Extract the (x, y) coordinate from the center of the cell holding the provided text.  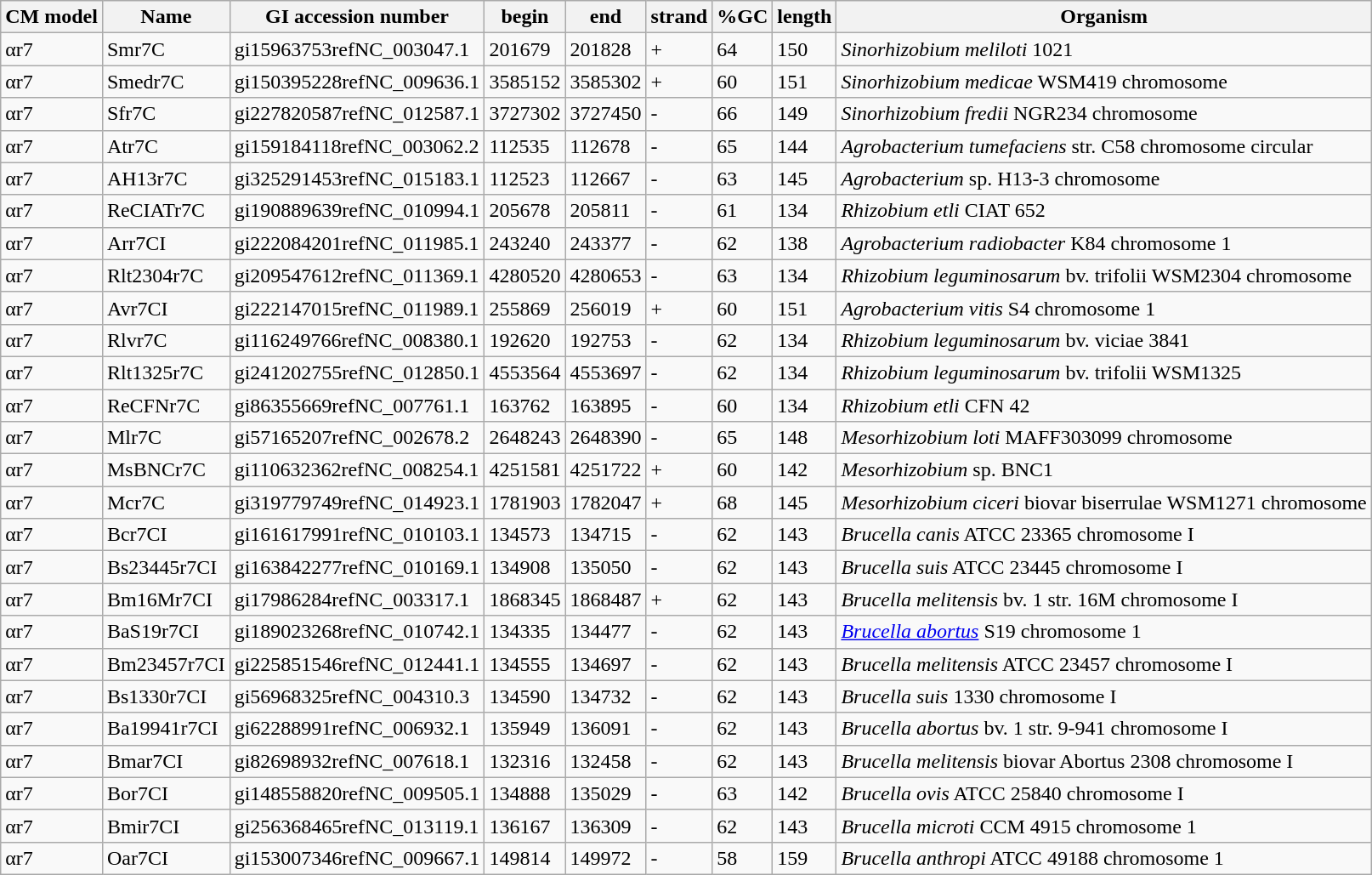
64 (743, 49)
gi319779749refNC_014923.1 (357, 503)
4553697 (605, 372)
Brucella microti CCM 4915 chromosome 1 (1103, 826)
gi227820587refNC_012587.1 (357, 114)
Rhizobium leguminosarum bv. viciae 3841 (1103, 340)
112523 (525, 179)
gi56968325refNC_004310.3 (357, 696)
ReCIATr7C (166, 211)
gi190889639refNC_010994.1 (357, 211)
134732 (605, 696)
BaS19r7CI (166, 632)
Bmir7CI (166, 826)
Sinorhizobium meliloti 1021 (1103, 49)
Oar7CI (166, 858)
Brucella anthropi ATCC 49188 chromosome 1 (1103, 858)
gi159184118refNC_003062.2 (357, 146)
4280653 (605, 276)
4251722 (605, 470)
Smedr7C (166, 82)
gi189023268refNC_010742.1 (357, 632)
gi222084201refNC_011985.1 (357, 243)
135029 (605, 793)
163895 (605, 406)
255869 (525, 308)
132316 (525, 761)
gi209547612refNC_011369.1 (357, 276)
134590 (525, 696)
2648243 (525, 438)
134715 (605, 535)
Sfr7C (166, 114)
gi222147015refNC_011989.1 (357, 308)
149 (804, 114)
gi82698932refNC_007618.1 (357, 761)
149972 (605, 858)
Sinorhizobium medicae WSM419 chromosome (1103, 82)
61 (743, 211)
205678 (525, 211)
Rhizobium leguminosarum bv. trifolii WSM1325 (1103, 372)
Ba19941r7CI (166, 729)
Atr7C (166, 146)
Bcr7CI (166, 535)
112678 (605, 146)
Brucella melitensis bv. 1 str. 16M chromosome I (1103, 599)
201828 (605, 49)
134908 (525, 567)
136167 (525, 826)
Brucella abortus bv. 1 str. 9-941 chromosome I (1103, 729)
gi150395228refNC_009636.1 (357, 82)
1868345 (525, 599)
134555 (525, 664)
Brucella suis 1330 chromosome I (1103, 696)
150 (804, 49)
163762 (525, 406)
Brucella melitensis ATCC 23457 chromosome I (1103, 664)
Mlr7C (166, 438)
1782047 (605, 503)
MsBNCr7C (166, 470)
GI accession number (357, 17)
Bs23445r7CI (166, 567)
%GC (743, 17)
Bor7CI (166, 793)
144 (804, 146)
Smr7C (166, 49)
Rlt1325r7C (166, 372)
3727302 (525, 114)
gi15963753refNC_003047.1 (357, 49)
4280520 (525, 276)
begin (525, 17)
4553564 (525, 372)
gi62288991refNC_006932.1 (357, 729)
Mesorhizobium sp. BNC1 (1103, 470)
134697 (605, 664)
205811 (605, 211)
gi57165207refNC_002678.2 (357, 438)
192620 (525, 340)
Mcr7C (166, 503)
gi241202755refNC_012850.1 (357, 372)
3585152 (525, 82)
gi161617991refNC_010103.1 (357, 535)
2648390 (605, 438)
136091 (605, 729)
gi325291453refNC_015183.1 (357, 179)
AH13r7C (166, 179)
Brucella ovis ATCC 25840 chromosome I (1103, 793)
gi86355669refNC_007761.1 (357, 406)
Mesorhizobium loti MAFF303099 chromosome (1103, 438)
136309 (605, 826)
1868487 (605, 599)
148 (804, 438)
Sinorhizobium fredii NGR234 chromosome (1103, 114)
gi256368465refNC_013119.1 (357, 826)
112667 (605, 179)
Brucella melitensis biovar Abortus 2308 chromosome I (1103, 761)
Brucella abortus S19 chromosome 1 (1103, 632)
Rhizobium leguminosarum bv. trifolii WSM2304 chromosome (1103, 276)
Name (166, 17)
68 (743, 503)
201679 (525, 49)
Rlvr7C (166, 340)
1781903 (525, 503)
gi17986284refNC_003317.1 (357, 599)
3727450 (605, 114)
Agrobacterium sp. H13-3 chromosome (1103, 179)
149814 (525, 858)
Rlt2304r7C (166, 276)
134888 (525, 793)
Rhizobium etli CIAT 652 (1103, 211)
243377 (605, 243)
gi110632362refNC_008254.1 (357, 470)
135050 (605, 567)
ReCFNr7C (166, 406)
gi153007346refNC_009667.1 (357, 858)
Bs1330r7CI (166, 696)
Mesorhizobium ciceri biovar biserrulae WSM1271 chromosome (1103, 503)
66 (743, 114)
112535 (525, 146)
134477 (605, 632)
58 (743, 858)
138 (804, 243)
243240 (525, 243)
135949 (525, 729)
Agrobacterium vitis S4 chromosome 1 (1103, 308)
end (605, 17)
132458 (605, 761)
Agrobacterium radiobacter K84 chromosome 1 (1103, 243)
Avr7CI (166, 308)
Arr7CI (166, 243)
length (804, 17)
Bm23457r7CI (166, 664)
3585302 (605, 82)
192753 (605, 340)
Bm16Mr7CI (166, 599)
Organism (1103, 17)
256019 (605, 308)
159 (804, 858)
Agrobacterium tumefaciens str. C58 chromosome circular (1103, 146)
Brucella suis ATCC 23445 chromosome I (1103, 567)
gi225851546refNC_012441.1 (357, 664)
gi163842277refNC_010169.1 (357, 567)
gi148558820refNC_009505.1 (357, 793)
strand (679, 17)
CM model (52, 17)
Bmar7CI (166, 761)
4251581 (525, 470)
Rhizobium etli CFN 42 (1103, 406)
gi116249766refNC_008380.1 (357, 340)
Brucella canis ATCC 23365 chromosome I (1103, 535)
134335 (525, 632)
134573 (525, 535)
